Scan for the cell matching the given text and deliver its [x, y] coordinate at center. 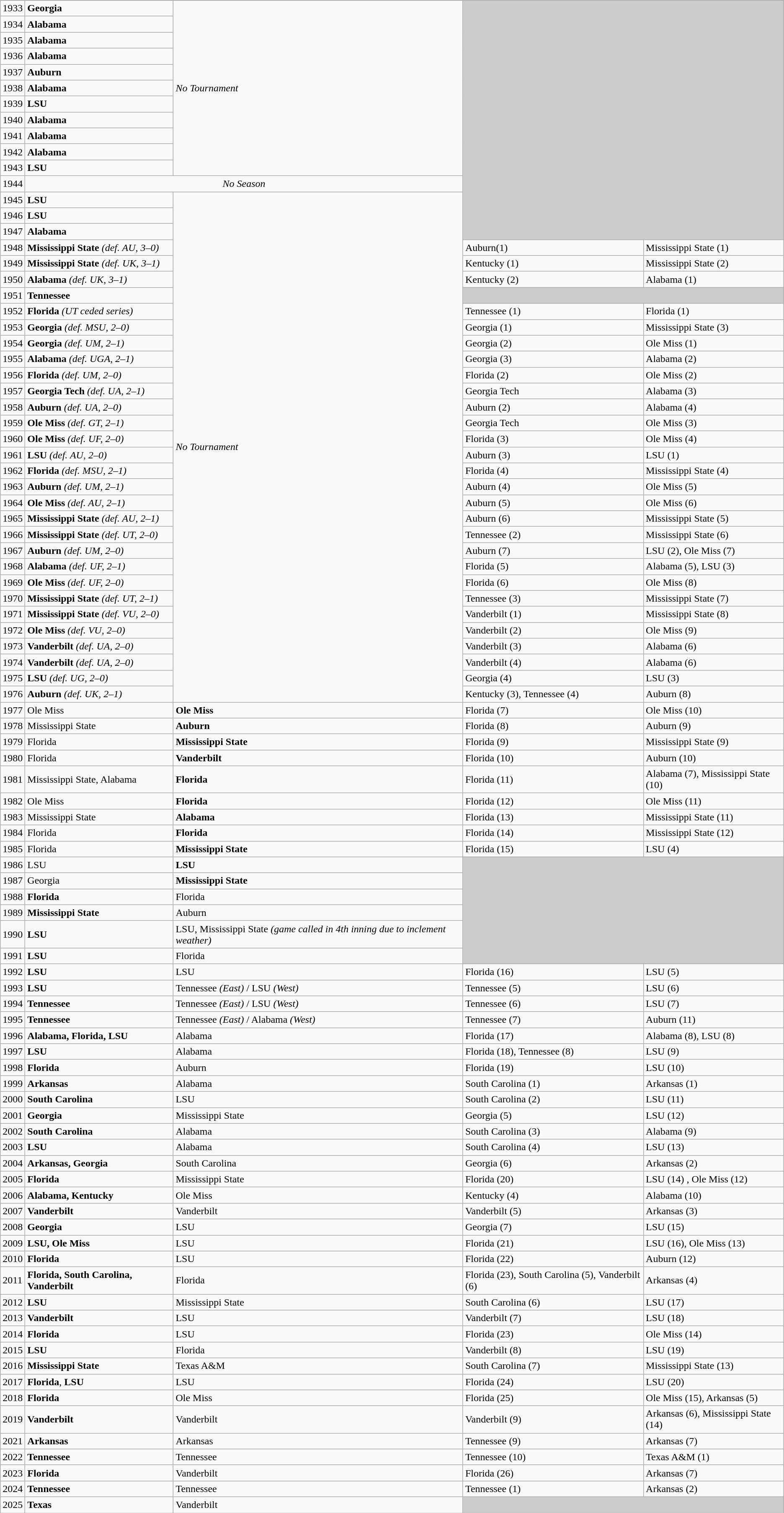
Georgia (2) [553, 343]
Kentucky (4) [553, 1195]
Auburn (def. UM, 2–0) [99, 551]
Ole Miss (2) [714, 375]
Alabama (8), LSU (8) [714, 1036]
1957 [13, 391]
Florida (9) [553, 742]
1995 [13, 1020]
Alabama, Kentucky [99, 1195]
LSU (17) [714, 1302]
Arkansas (6), Mississippi State (14) [714, 1420]
Vanderbilt (7) [553, 1318]
Florida (22) [553, 1259]
1970 [13, 598]
1941 [13, 136]
Florida (1) [714, 311]
Auburn (8) [714, 694]
Auburn (10) [714, 758]
2009 [13, 1243]
1982 [13, 801]
Arkansas (3) [714, 1211]
1966 [13, 535]
Ole Miss (3) [714, 423]
Tennessee (6) [553, 1004]
1984 [13, 833]
Tennessee (East) / Alabama (West) [318, 1020]
Florida (15) [553, 849]
1991 [13, 956]
1938 [13, 88]
Florida, South Carolina, Vanderbilt [99, 1280]
1934 [13, 24]
1971 [13, 614]
1998 [13, 1068]
2016 [13, 1366]
1990 [13, 934]
1959 [13, 423]
LSU (15) [714, 1227]
1951 [13, 295]
Alabama (2) [714, 359]
Ole Miss (8) [714, 582]
Alabama, Florida, LSU [99, 1036]
LSU (1) [714, 455]
Florida (def. MSU, 2–1) [99, 471]
Tennessee (5) [553, 988]
Ole Miss (def. AU, 2–1) [99, 503]
1935 [13, 40]
Mississippi State (5) [714, 519]
Auburn (12) [714, 1259]
1975 [13, 678]
Florida (23) [553, 1334]
Mississippi State (1) [714, 248]
1974 [13, 662]
2010 [13, 1259]
Mississippi State (7) [714, 598]
Auburn (6) [553, 519]
Florida (12) [553, 801]
Florida (4) [553, 471]
1983 [13, 817]
2004 [13, 1163]
Ole Miss (1) [714, 343]
1985 [13, 849]
Florida (13) [553, 817]
Florida (def. UM, 2–0) [99, 375]
Florida (6) [553, 582]
Tennessee (3) [553, 598]
Vanderbilt (3) [553, 646]
Vanderbilt (4) [553, 662]
Florida (21) [553, 1243]
1978 [13, 726]
1999 [13, 1084]
Alabama (3) [714, 391]
1963 [13, 487]
1958 [13, 407]
Alabama (def. UF, 2–1) [99, 566]
2001 [13, 1115]
Georgia (5) [553, 1115]
LSU (16), Ole Miss (13) [714, 1243]
1981 [13, 779]
1980 [13, 758]
South Carolina (1) [553, 1084]
Texas A&M (1) [714, 1457]
1986 [13, 865]
LSU (13) [714, 1147]
Mississippi State (4) [714, 471]
Vanderbilt (9) [553, 1420]
1997 [13, 1052]
Ole Miss (10) [714, 710]
Auburn (2) [553, 407]
Ole Miss (5) [714, 487]
Auburn (def. UA, 2–0) [99, 407]
Tennessee (2) [553, 535]
Georgia (7) [553, 1227]
1994 [13, 1004]
2023 [13, 1473]
1955 [13, 359]
Florida (17) [553, 1036]
Kentucky (3), Tennessee (4) [553, 694]
Florida (2) [553, 375]
1945 [13, 200]
Auburn (3) [553, 455]
1977 [13, 710]
LSU (6) [714, 988]
Florida (16) [553, 972]
Florida (20) [553, 1179]
Florida (UT ceded series) [99, 311]
Auburn (def. UM, 2–1) [99, 487]
1944 [13, 184]
Alabama (9) [714, 1131]
1956 [13, 375]
Auburn (11) [714, 1020]
South Carolina (4) [553, 1147]
Vanderbilt (1) [553, 614]
2003 [13, 1147]
Florida, LSU [99, 1382]
LSU (3) [714, 678]
1947 [13, 232]
Auburn(1) [553, 248]
No Season [244, 184]
2000 [13, 1099]
2015 [13, 1350]
1989 [13, 913]
Tennessee (9) [553, 1441]
Arkansas (4) [714, 1280]
1942 [13, 152]
1943 [13, 168]
1950 [13, 279]
Florida (10) [553, 758]
Georgia (def. UM, 2–1) [99, 343]
Auburn (5) [553, 503]
Florida (24) [553, 1382]
Ole Miss (14) [714, 1334]
1952 [13, 311]
Ole Miss (11) [714, 801]
1993 [13, 988]
Florida (23), South Carolina (5), Vanderbilt (6) [553, 1280]
Auburn (4) [553, 487]
1973 [13, 646]
South Carolina (6) [553, 1302]
1972 [13, 630]
LSU (def. UG, 2–0) [99, 678]
Georgia (3) [553, 359]
Mississippi State, Alabama [99, 779]
Vanderbilt (8) [553, 1350]
LSU (def. AU, 2–0) [99, 455]
Florida (3) [553, 439]
Mississippi State (def. AU, 3–0) [99, 248]
2006 [13, 1195]
Kentucky (1) [553, 264]
Tennessee (10) [553, 1457]
1933 [13, 8]
Alabama (5), LSU (3) [714, 566]
1936 [13, 56]
Alabama (10) [714, 1195]
Texas A&M [318, 1366]
1949 [13, 264]
1964 [13, 503]
LSU (20) [714, 1382]
2017 [13, 1382]
Tennessee (7) [553, 1020]
1965 [13, 519]
1987 [13, 881]
Vanderbilt (2) [553, 630]
Alabama (4) [714, 407]
2002 [13, 1131]
1967 [13, 551]
Florida (19) [553, 1068]
2013 [13, 1318]
Florida (7) [553, 710]
Ole Miss (def. GT, 2–1) [99, 423]
LSU (11) [714, 1099]
1992 [13, 972]
Ole Miss (4) [714, 439]
Kentucky (2) [553, 279]
Mississippi State (def. UT, 2–0) [99, 535]
1961 [13, 455]
LSU (12) [714, 1115]
South Carolina (7) [553, 1366]
LSU (19) [714, 1350]
LSU (9) [714, 1052]
1937 [13, 72]
Florida (26) [553, 1473]
Arkansas (1) [714, 1084]
Alabama (1) [714, 279]
Florida (25) [553, 1398]
Georgia (4) [553, 678]
2019 [13, 1420]
Georgia (1) [553, 327]
Auburn (7) [553, 551]
Alabama (7), Mississippi State (10) [714, 779]
Mississippi State (9) [714, 742]
Vanderbilt (5) [553, 1211]
1969 [13, 582]
Mississippi State (def. UK, 3–1) [99, 264]
Florida (8) [553, 726]
Mississippi State (def. AU, 2–1) [99, 519]
Ole Miss (15), Arkansas (5) [714, 1398]
1960 [13, 439]
South Carolina (3) [553, 1131]
Mississippi State (12) [714, 833]
1968 [13, 566]
2008 [13, 1227]
Ole Miss (9) [714, 630]
South Carolina (2) [553, 1099]
1946 [13, 216]
Mississippi State (13) [714, 1366]
2005 [13, 1179]
Georgia Tech (def. UA, 2–1) [99, 391]
LSU, Mississippi State (game called in 4th inning due to inclement weather) [318, 934]
2011 [13, 1280]
1939 [13, 104]
Mississippi State (3) [714, 327]
2012 [13, 1302]
LSU (7) [714, 1004]
1962 [13, 471]
Florida (5) [553, 566]
1954 [13, 343]
Auburn (9) [714, 726]
2025 [13, 1505]
2021 [13, 1441]
Texas [99, 1505]
Mississippi State (2) [714, 264]
LSU, Ole Miss [99, 1243]
2018 [13, 1398]
1953 [13, 327]
1976 [13, 694]
Auburn (def. UK, 2–1) [99, 694]
2007 [13, 1211]
Ole Miss (def. VU, 2–0) [99, 630]
2024 [13, 1489]
Alabama (def. UGA, 2–1) [99, 359]
Georgia (def. MSU, 2–0) [99, 327]
Mississippi State (def. VU, 2–0) [99, 614]
Georgia (6) [553, 1163]
LSU (2), Ole Miss (7) [714, 551]
1940 [13, 120]
Mississippi State (11) [714, 817]
1988 [13, 897]
Florida (18), Tennessee (8) [553, 1052]
Alabama (def. UK, 3–1) [99, 279]
LSU (4) [714, 849]
Mississippi State (6) [714, 535]
Arkansas, Georgia [99, 1163]
1948 [13, 248]
LSU (10) [714, 1068]
Florida (14) [553, 833]
Florida (11) [553, 779]
1979 [13, 742]
LSU (5) [714, 972]
Mississippi State (def. UT, 2–1) [99, 598]
LSU (18) [714, 1318]
1996 [13, 1036]
Ole Miss (6) [714, 503]
2022 [13, 1457]
Mississippi State (8) [714, 614]
2014 [13, 1334]
LSU (14) , Ole Miss (12) [714, 1179]
